Determine the [x, y] coordinate at the center of the cell enclosing the given text.  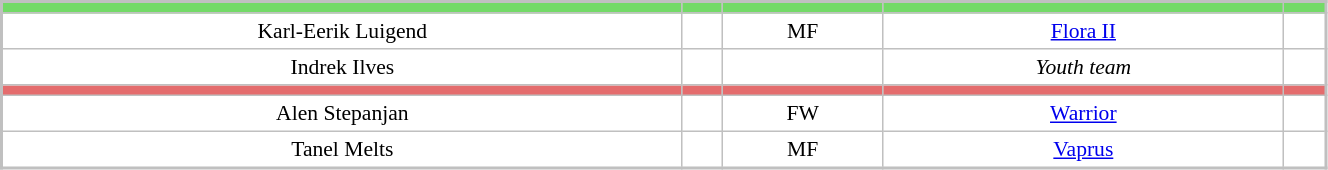
Vaprus [1083, 150]
Flora II [1083, 31]
FW [802, 113]
Karl-Eerik Luigend [342, 31]
Youth team [1083, 67]
Indrek Ilves [342, 67]
Alen Stepanjan [342, 113]
Tanel Melts [342, 150]
Warrior [1083, 113]
